Find where the given text appears and provide that cell's center as (x, y) coordinate. 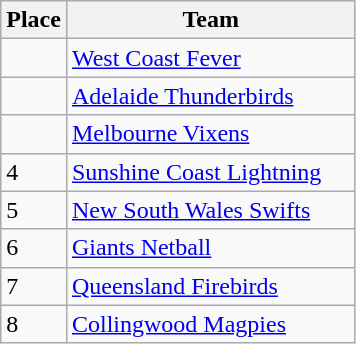
6 (34, 248)
8 (34, 324)
Giants Netball (210, 248)
Adelaide Thunderbirds (210, 96)
Place (34, 20)
New South Wales Swifts (210, 210)
Melbourne Vixens (210, 134)
Team (210, 20)
5 (34, 210)
Collingwood Magpies (210, 324)
Sunshine Coast Lightning (210, 172)
West Coast Fever (210, 58)
4 (34, 172)
7 (34, 286)
Queensland Firebirds (210, 286)
